Provide the (x, y) coordinate of the cell's center where the given text is located.  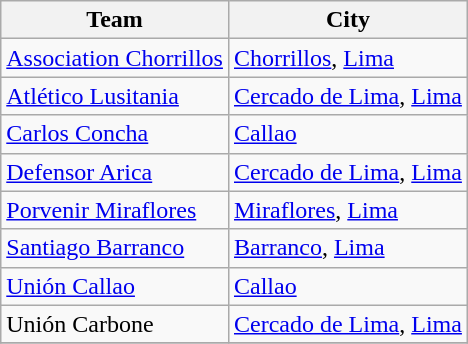
City (348, 20)
Defensor Arica (115, 172)
Carlos Concha (115, 134)
Miraflores, Lima (348, 210)
Unión Carbone (115, 324)
Chorrillos, Lima (348, 58)
Team (115, 20)
Barranco, Lima (348, 248)
Unión Callao (115, 286)
Atlético Lusitania (115, 96)
Santiago Barranco (115, 248)
Association Chorrillos (115, 58)
Porvenir Miraflores (115, 210)
